Return (X, Y) of the center of cell containing provided text 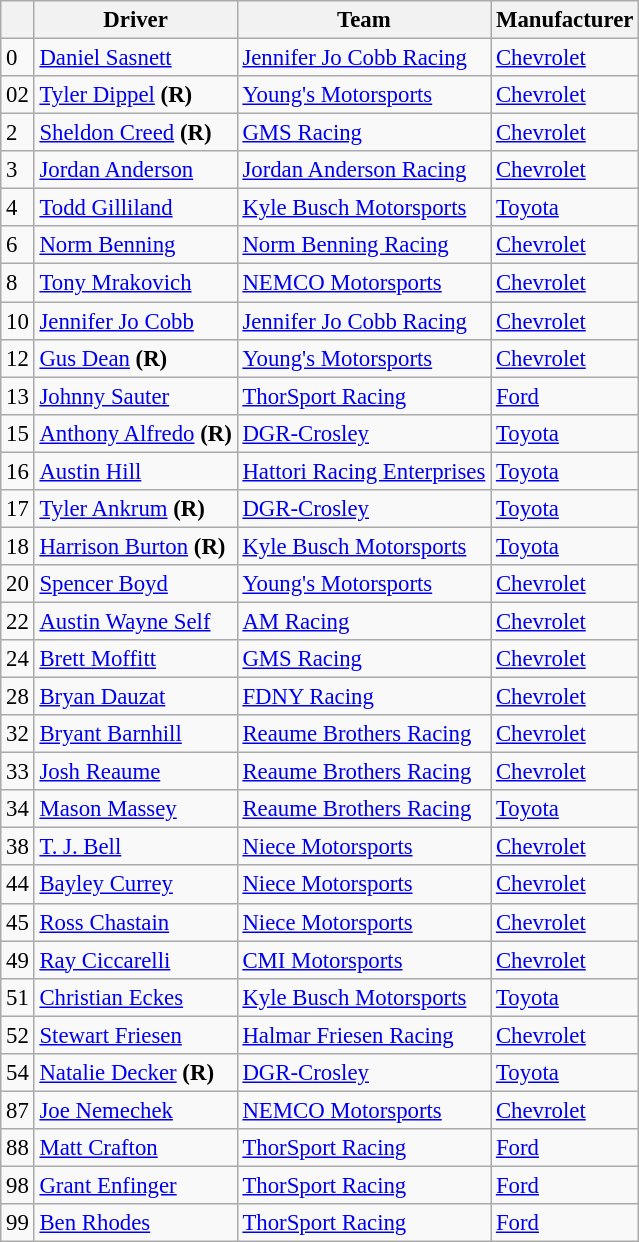
Tony Mrakovich (136, 283)
Brett Moffitt (136, 659)
Halmar Friesen Racing (364, 1035)
AM Racing (364, 621)
13 (18, 396)
Norm Benning (136, 245)
15 (18, 433)
Driver (136, 20)
Anthony Alfredo (R) (136, 433)
Ben Rhodes (136, 1223)
99 (18, 1223)
8 (18, 283)
Jordan Anderson Racing (364, 170)
Austin Hill (136, 471)
Bryant Barnhill (136, 734)
51 (18, 997)
CMI Motorsports (364, 960)
44 (18, 885)
32 (18, 734)
33 (18, 772)
Spencer Boyd (136, 584)
Matt Crafton (136, 1148)
Tyler Dippel (R) (136, 95)
87 (18, 1110)
Grant Enfinger (136, 1185)
18 (18, 546)
4 (18, 208)
45 (18, 922)
24 (18, 659)
Hattori Racing Enterprises (364, 471)
12 (18, 358)
49 (18, 960)
Jennifer Jo Cobb (136, 321)
FDNY Racing (364, 697)
Sheldon Creed (R) (136, 133)
Harrison Burton (R) (136, 546)
02 (18, 95)
Jordan Anderson (136, 170)
98 (18, 1185)
20 (18, 584)
34 (18, 809)
Mason Massey (136, 809)
Tyler Ankrum (R) (136, 509)
Ray Ciccarelli (136, 960)
3 (18, 170)
Todd Gilliland (136, 208)
10 (18, 321)
T. J. Bell (136, 847)
Daniel Sasnett (136, 58)
Bryan Dauzat (136, 697)
Bayley Currey (136, 885)
Team (364, 20)
54 (18, 1073)
Norm Benning Racing (364, 245)
Johnny Sauter (136, 396)
6 (18, 245)
Joe Nemechek (136, 1110)
22 (18, 621)
Gus Dean (R) (136, 358)
Stewart Friesen (136, 1035)
Christian Eckes (136, 997)
Austin Wayne Self (136, 621)
17 (18, 509)
88 (18, 1148)
Ross Chastain (136, 922)
Natalie Decker (R) (136, 1073)
0 (18, 58)
Manufacturer (565, 20)
28 (18, 697)
52 (18, 1035)
2 (18, 133)
38 (18, 847)
16 (18, 471)
Josh Reaume (136, 772)
